For the text-containing cell, return its midpoint in [X, Y] coordinate format. 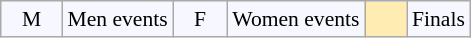
Women events [296, 19]
Finals [438, 19]
Men events [117, 19]
F [200, 19]
M [32, 19]
